Identify which cell holds the provided text, then report its [x, y] central coordinate. 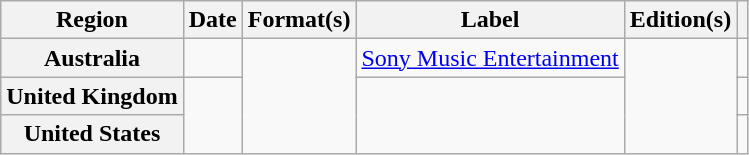
United Kingdom [92, 96]
Region [92, 20]
Label [490, 20]
Date [212, 20]
United States [92, 134]
Format(s) [299, 20]
Sony Music Entertainment [490, 58]
Edition(s) [680, 20]
Australia [92, 58]
